Pinpoint the cell where the given text exists, returning its (X, Y) midpoint coordinate. 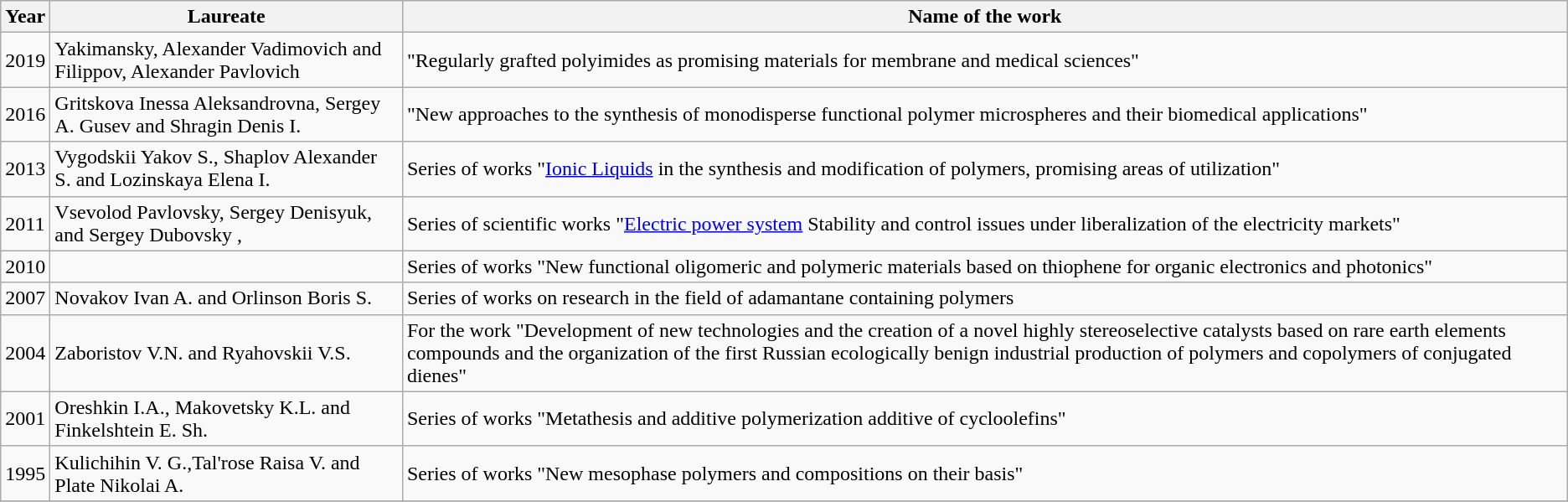
2016 (25, 114)
2007 (25, 298)
"Regularly grafted polyimides as promising materials for membrane and medical sciences" (985, 60)
Novakov Ivan A. and Orlinson Boris S. (226, 298)
Series of works "New mesophase polymers and compositions on their basis" (985, 473)
Laureate (226, 17)
Vygodskii Yakov S., Shaplov Alexander S. and Lozinskaya Elena I. (226, 169)
Kulichihin V. G.,Tal'rose Raisa V. and Plate Nikolai A. (226, 473)
Oreshkin I.A., Makovetsky K.L. and Finkelshtein E. Sh. (226, 419)
Zaboristov V.N. and Ryahovskii V.S. (226, 353)
Year (25, 17)
2019 (25, 60)
Series of works "Ionic Liquids in the synthesis and modification of polymers, promising areas of utilization" (985, 169)
Gritskova Inessa Aleksandrovna, Sergey A. Gusev and Shragin Denis I. (226, 114)
2011 (25, 223)
Series of works "Metathesis and additive polymerization additive of cycloolefins" (985, 419)
Vsevolod Pavlovsky, Sergey Denisyuk, and Sergey Dubovsky , (226, 223)
Series of works on research in the field of adamantane containing polymers (985, 298)
1995 (25, 473)
2010 (25, 267)
2004 (25, 353)
Series of scientific works "Electric power system Stability and control issues under liberalization of the electricity markets" (985, 223)
Series of works "New functional oligomeric and polymeric materials based on thiophene for organic electronics and photonics" (985, 267)
Name of the work (985, 17)
2001 (25, 419)
"New approaches to the synthesis of monodisperse functional polymer microspheres and their biomedical applications" (985, 114)
2013 (25, 169)
Yakimansky, Alexander Vadimovich and Filippov, Alexander Pavlovich (226, 60)
